Pinpoint the cell where the given text exists, returning its (x, y) midpoint coordinate. 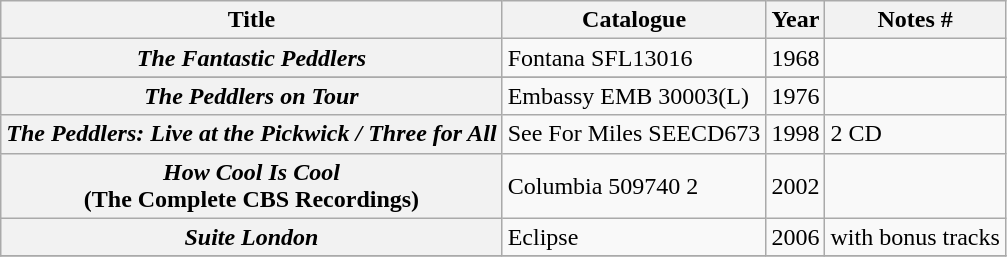
Year (796, 20)
2006 (796, 237)
1968 (796, 58)
2002 (796, 186)
The Peddlers on Tour (252, 96)
1998 (796, 134)
Title (252, 20)
Eclipse (634, 237)
1976 (796, 96)
Fontana SFL13016 (634, 58)
Embassy EMB 30003(L) (634, 96)
See For Miles SEECD673 (634, 134)
Suite London (252, 237)
2 CD (915, 134)
Notes # (915, 20)
Catalogue (634, 20)
How Cool Is Cool(The Complete CBS Recordings) (252, 186)
The Fantastic Peddlers (252, 58)
The Peddlers: Live at the Pickwick / Three for All (252, 134)
with bonus tracks (915, 237)
Columbia 509740 2 (634, 186)
